For the text-containing cell, return its midpoint in (X, Y) coordinate format. 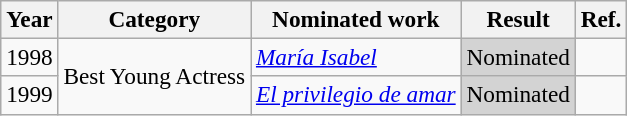
Best Young Actress (154, 76)
Ref. (600, 19)
El privilegio de amar (356, 95)
Result (518, 19)
Nominated work (356, 19)
1999 (30, 95)
Category (154, 19)
María Isabel (356, 57)
Year (30, 19)
1998 (30, 57)
